For the text-containing cell, return its midpoint in [x, y] coordinate format. 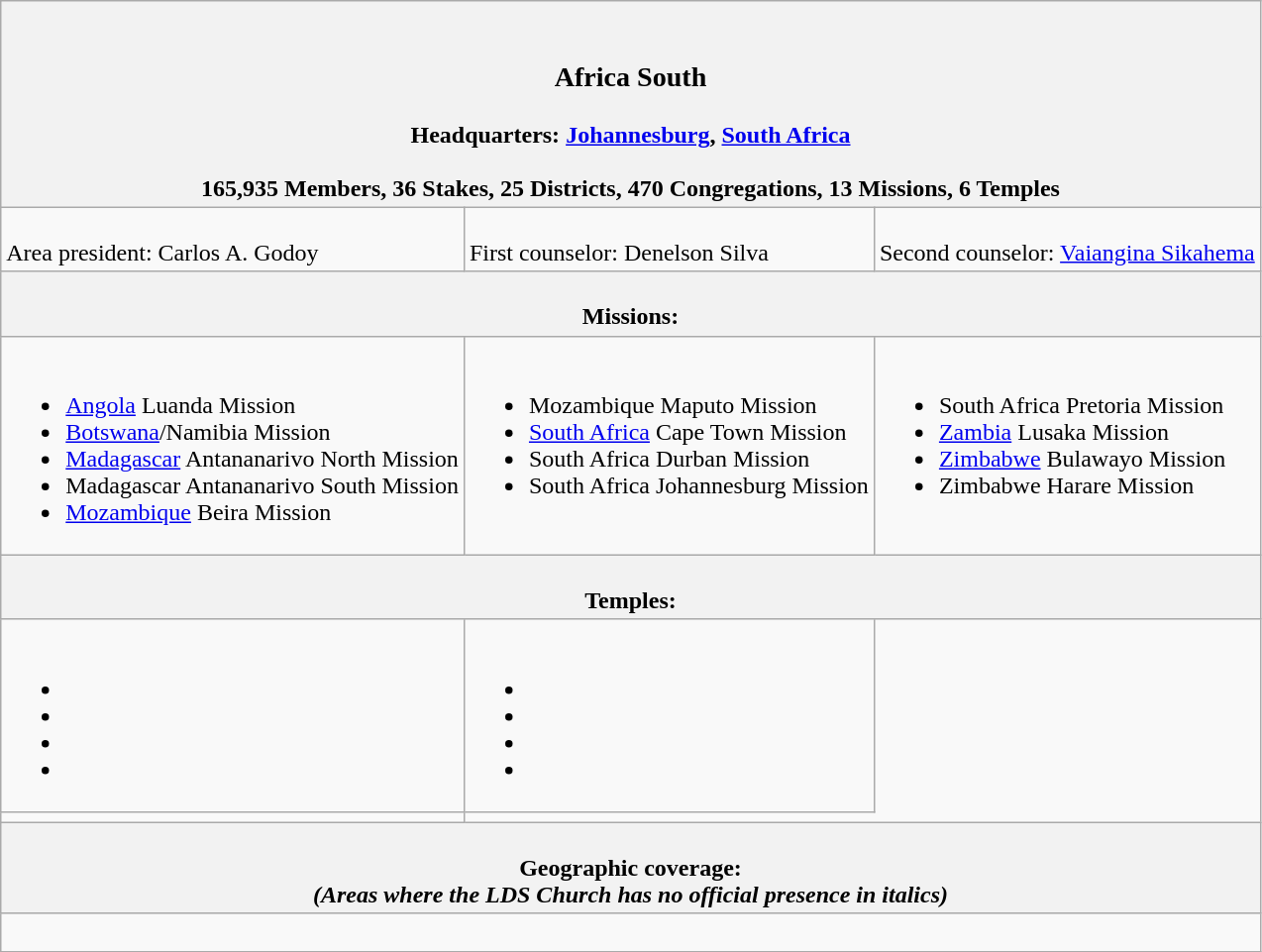
Missions: [631, 303]
Second counselor: Vaiangina Sikahema [1067, 240]
Geographic coverage:(Areas where the LDS Church has no official presence in italics) [631, 868]
Angola Luanda MissionBotswana/Namibia MissionMadagascar Antananarivo North MissionMadagascar Antananarivo South MissionMozambique Beira Mission [233, 446]
First counselor: Denelson Silva [669, 240]
Africa SouthHeadquarters: Johannesburg, South Africa165,935 Members, 36 Stakes, 25 Districts, 470 Congregations, 13 Missions, 6 Temples [631, 104]
Area president: Carlos A. Godoy [233, 240]
Mozambique Maputo MissionSouth Africa Cape Town MissionSouth Africa Durban MissionSouth Africa Johannesburg Mission [669, 446]
South Africa Pretoria MissionZambia Lusaka MissionZimbabwe Bulawayo MissionZimbabwe Harare Mission [1067, 446]
Temples: [631, 586]
